Extract the [X, Y] coordinate from the center of the cell holding the provided text.  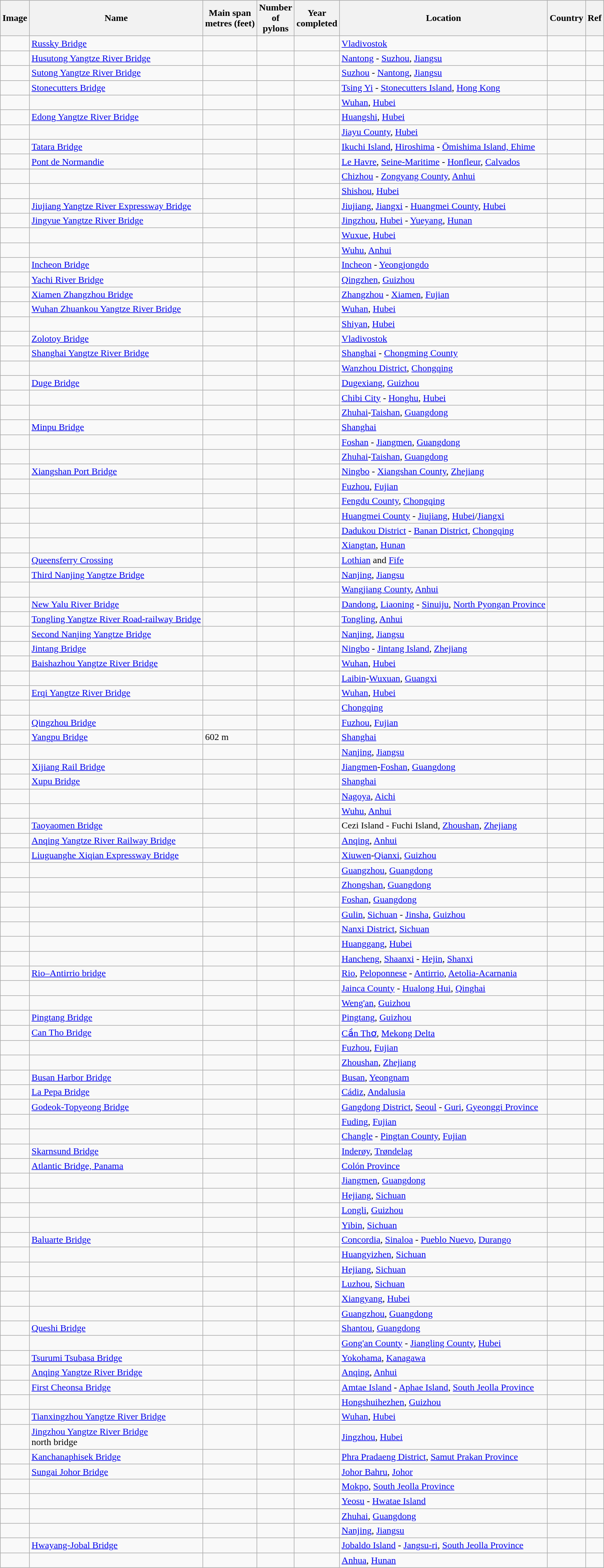
Baluarte Bridge [116, 1240]
Lothian and Fife [443, 560]
Tianxingzhou Yangtze River Bridge [116, 1417]
Huangyizhen, Sichuan [443, 1254]
Chizhou - Zongyang County, Anhui [443, 176]
Huangshi, Hubei [443, 117]
Queensferry Crossing [116, 560]
Incheon - Yeongjongdo [443, 265]
Tsing Yi - Stonecutters Island, Hong Kong [443, 88]
Gong'an County - Jiangling County, Hubei [443, 1343]
Main spanmetres (feet) [230, 18]
Zhangzhou - Xiamen, Fujian [443, 294]
Shiyan, Hubei [443, 324]
Huangmei County - Jiujiang, Hubei/Jiangxi [443, 516]
Yeosu - Hwatae Island [443, 1501]
Shanghai Yangtze River Bridge [116, 353]
Ref [594, 18]
Busan, Yeongnam [443, 1077]
Jiangmen, Guangdong [443, 1181]
Gangdong District, Seoul - Guri, Gyeonggi Province [443, 1107]
Incheon Bridge [116, 265]
Second Nanjing Yangtze Bridge [116, 634]
Dadukou District - Banan District, Chongqing [443, 531]
Changle - Pingtan County, Fujian [443, 1136]
Jobaldo Island - Jangsu-ri, South Jeolla Province [443, 1546]
Husutong Yangtze River Bridge [116, 58]
602 m [230, 737]
Dugexiang, Guizhou [443, 383]
Qingzhen, Guizhou [443, 280]
Can Tho Bridge [116, 1033]
Atlantic Bridge, Panama [116, 1166]
Foshan - Jiangmen, Guangdong [443, 442]
Phra Pradaeng District, Samut Prakan Province [443, 1457]
Anhua, Hunan [443, 1560]
Wangjiang County, Anhui [443, 590]
Baishazhou Yangtze River Bridge [116, 663]
Yangpu Bridge [116, 737]
Yearcompleted [317, 18]
Skarnsund Bridge [116, 1151]
Edong Yangtze River Bridge [116, 117]
Pingtang Bridge [116, 1018]
Tatara Bridge [116, 147]
Russky Bridge [116, 43]
Qingzhou Bridge [116, 723]
Cezi Island - Fuchi Island, Zhoushan, Zhejiang [443, 826]
Jintang Bridge [116, 648]
Huanggang, Hubei [443, 944]
Jingzhou Yangtze River Bridgenorth bridge [116, 1437]
Nagoya, Aichi [443, 796]
Anqing Yangtze River Railway Bridge [116, 840]
Minpu Bridge [116, 427]
Busan Harbor Bridge [116, 1077]
Mokpo, South Jeolla Province [443, 1486]
Jiayu County, Hubei [443, 132]
Chongqing [443, 708]
Kanchanaphisek Bridge [116, 1457]
Jingyue Yangtze River Bridge [116, 221]
Foshan, Guangdong [443, 899]
Pont de Normandie [116, 161]
Nantong - Suzhou, Jiangsu [443, 58]
Queshi Bridge [116, 1328]
Jiangmen-Foshan, Guangdong [443, 767]
Johor Bahru, Johor [443, 1471]
Hwayang-Jobal Bridge [116, 1546]
Zhuhai, Guangdong [443, 1516]
Shantou, Guangdong [443, 1328]
Ningbo - Jintang Island, Zhejiang [443, 648]
Nanxi District, Sichuan [443, 929]
Suzhou - Nantong, Jiangsu [443, 73]
Fengdu County, Chongqing [443, 501]
Stonecutters Bridge [116, 88]
Wanzhou District, Chongqing [443, 368]
Laibin-Wuxuan, Guangxi [443, 678]
Gulin, Sichuan - Jinsha, Guizhou [443, 914]
Liuguanghe Xiqian Expressway Bridge [116, 855]
Xijiang Rail Bridge [116, 767]
Ningbo - Xiangshan County, Zhejiang [443, 472]
Le Havre, Seine-Maritime - Honfleur, Calvados [443, 161]
Xiuwen-Qianxi, Guizhou [443, 855]
Cần Thơ, Mekong Delta [443, 1033]
Wuxue, Hubei [443, 235]
Colón Province [443, 1166]
Xiangyang, Hubei [443, 1299]
Dandong, Liaoning - Sinuiju, North Pyongan Province [443, 604]
Xiamen Zhangzhou Bridge [116, 294]
Jingzhou, Hubei - Yueyang, Hunan [443, 221]
Rio–Antirrio bridge [116, 973]
Shanghai - Chongming County [443, 353]
Hongshuihezhen, Guizhou [443, 1402]
Rio, Peloponnese - Antirrio, Aetolia-Acarnania [443, 973]
Name [116, 18]
Zolotoy Bridge [116, 339]
Longli, Guizhou [443, 1210]
First Cheonsa Bridge [116, 1387]
Country [566, 18]
Xiangshan Port Bridge [116, 472]
Pingtang, Guizhou [443, 1018]
Taoyaomen Bridge [116, 826]
Xiangtan, Hunan [443, 545]
Zhongshan, Guangdong [443, 885]
La Pepa Bridge [116, 1092]
Hancheng, Shaanxi - Hejin, Shanxi [443, 959]
Zhoushan, Zhejiang [443, 1063]
Godeok-Topyeong Bridge [116, 1107]
Fuding, Fujian [443, 1122]
Numberofpylons [275, 18]
New Yalu River Bridge [116, 604]
Location [443, 18]
Erqi Yangtze River Bridge [116, 693]
Amtae Island - Aphae Island, South Jeolla Province [443, 1387]
Jiujiang, Jiangxi - Huangmei County, Hubei [443, 206]
Xupu Bridge [116, 781]
Yokohama, Kanagawa [443, 1358]
Wuhan Zhuankou Yangtze River Bridge [116, 309]
Image [15, 18]
Tsurumi Tsubasa Bridge [116, 1358]
Third Nanjing Yangtze Bridge [116, 575]
Anqing Yangtze River Bridge [116, 1373]
Jingzhou, Hubei [443, 1437]
Shishou, Hubei [443, 191]
Yachi River Bridge [116, 280]
Cádiz, Andalusia [443, 1092]
Sutong Yangtze River Bridge [116, 73]
Sungai Johor Bridge [116, 1471]
Inderøy, Trøndelag [443, 1151]
Yibin, Sichuan [443, 1225]
Luzhou, Sichuan [443, 1284]
Tongling, Anhui [443, 619]
Ikuchi Island, Hiroshima - Ōmishima Island, Ehime [443, 147]
Duge Bridge [116, 383]
Chibi City - Honghu, Hubei [443, 398]
Jiujiang Yangtze River Expressway Bridge [116, 206]
Weng'an, Guizhou [443, 1003]
Concordia, Sinaloa - Pueblo Nuevo, Durango [443, 1240]
Tongling Yangtze River Road-railway Bridge [116, 619]
Jainca County - Hualong Hui, Qinghai [443, 988]
